Scan for the cell matching the given text and deliver its [x, y] coordinate at center. 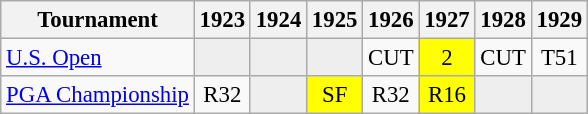
1927 [447, 20]
1926 [391, 20]
Tournament [98, 20]
1923 [222, 20]
2 [447, 58]
1929 [559, 20]
1928 [503, 20]
1924 [278, 20]
T51 [559, 58]
1925 [335, 20]
PGA Championship [98, 95]
R16 [447, 95]
U.S. Open [98, 58]
SF [335, 95]
